Capture the cell that displays the provided text and extract its [x, y] central coordinate. 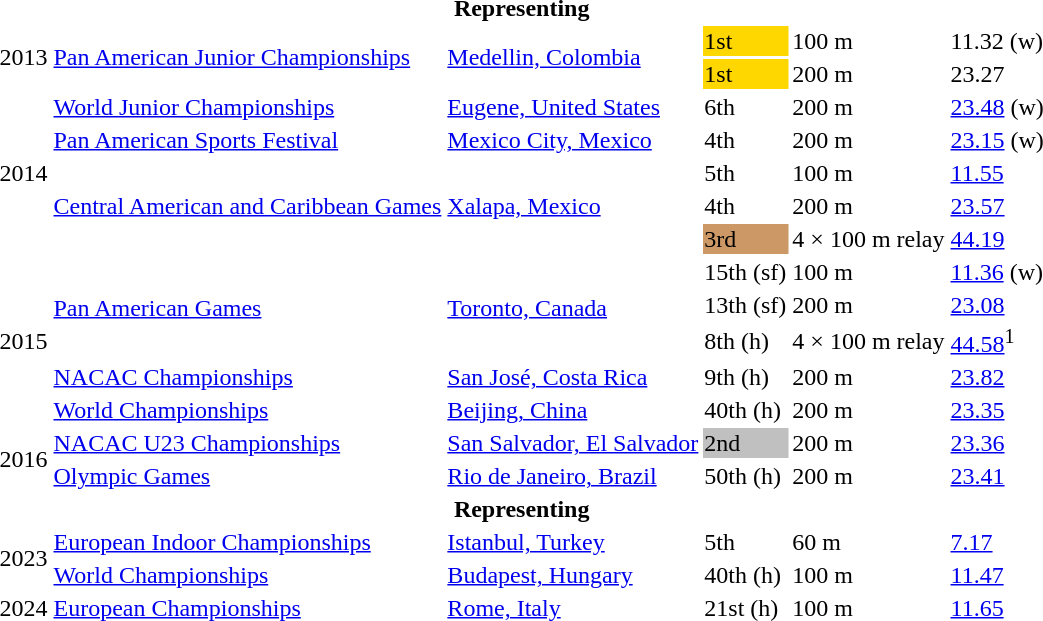
Eugene, United States [573, 107]
World Junior Championships [248, 107]
Pan American Junior Championships [248, 58]
Pan American Sports Festival [248, 140]
NACAC U23 Championships [248, 443]
European Indoor Championships [248, 542]
13th (sf) [746, 305]
60 m [868, 542]
3rd [746, 239]
San Salvador, El Salvador [573, 443]
Medellin, Colombia [573, 58]
Central American and Caribbean Games [248, 206]
Mexico City, Mexico [573, 140]
Istanbul, Turkey [573, 542]
Beijing, China [573, 410]
Olympic Games [248, 476]
2nd [746, 443]
San José, Costa Rica [573, 377]
Xalapa, Mexico [573, 206]
15th (sf) [746, 272]
Pan American Games [248, 308]
6th [746, 107]
NACAC Championships [248, 377]
Budapest, Hungary [573, 575]
9th (h) [746, 377]
Rio de Janeiro, Brazil [573, 476]
50th (h) [746, 476]
8th (h) [746, 341]
Toronto, Canada [573, 308]
